Provide the [x, y] coordinate of the cell's center where the given text is located.  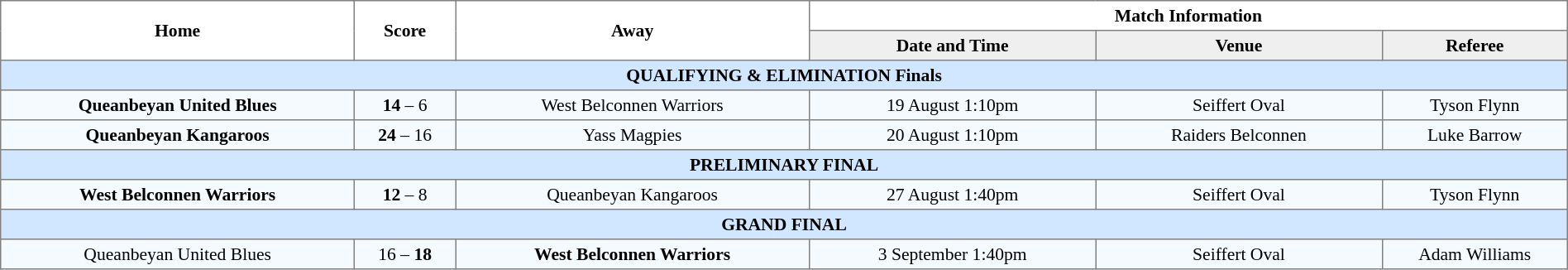
19 August 1:10pm [953, 105]
12 – 8 [405, 195]
Referee [1475, 46]
20 August 1:10pm [953, 135]
Score [405, 31]
Adam Williams [1475, 254]
Away [633, 31]
Match Information [1189, 16]
16 – 18 [405, 254]
24 – 16 [405, 135]
3 September 1:40pm [953, 254]
Raiders Belconnen [1239, 135]
Date and Time [953, 46]
Home [178, 31]
27 August 1:40pm [953, 195]
Yass Magpies [633, 135]
GRAND FINAL [784, 224]
Venue [1239, 46]
14 – 6 [405, 105]
QUALIFYING & ELIMINATION Finals [784, 75]
Luke Barrow [1475, 135]
PRELIMINARY FINAL [784, 165]
